Return (x, y) of the center of cell containing provided text 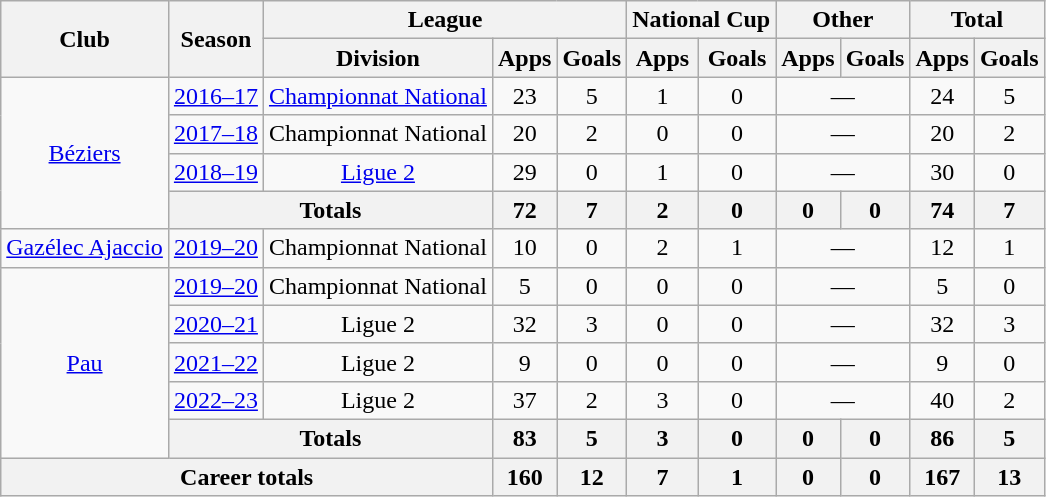
Club (85, 39)
160 (524, 477)
Season (216, 39)
24 (942, 96)
Béziers (85, 153)
29 (524, 172)
National Cup (702, 20)
Career totals (247, 477)
72 (524, 210)
2018–19 (216, 172)
League (444, 20)
74 (942, 210)
37 (524, 400)
2020–21 (216, 324)
167 (942, 477)
23 (524, 96)
2017–18 (216, 134)
10 (524, 248)
13 (1009, 477)
86 (942, 438)
2021–22 (216, 362)
Division (378, 58)
2016–17 (216, 96)
30 (942, 172)
Pau (85, 362)
40 (942, 400)
83 (524, 438)
2022–23 (216, 400)
Gazélec Ajaccio (85, 248)
Total (977, 20)
Other (843, 20)
